Scan for the cell matching the given text and deliver its [X, Y] coordinate at center. 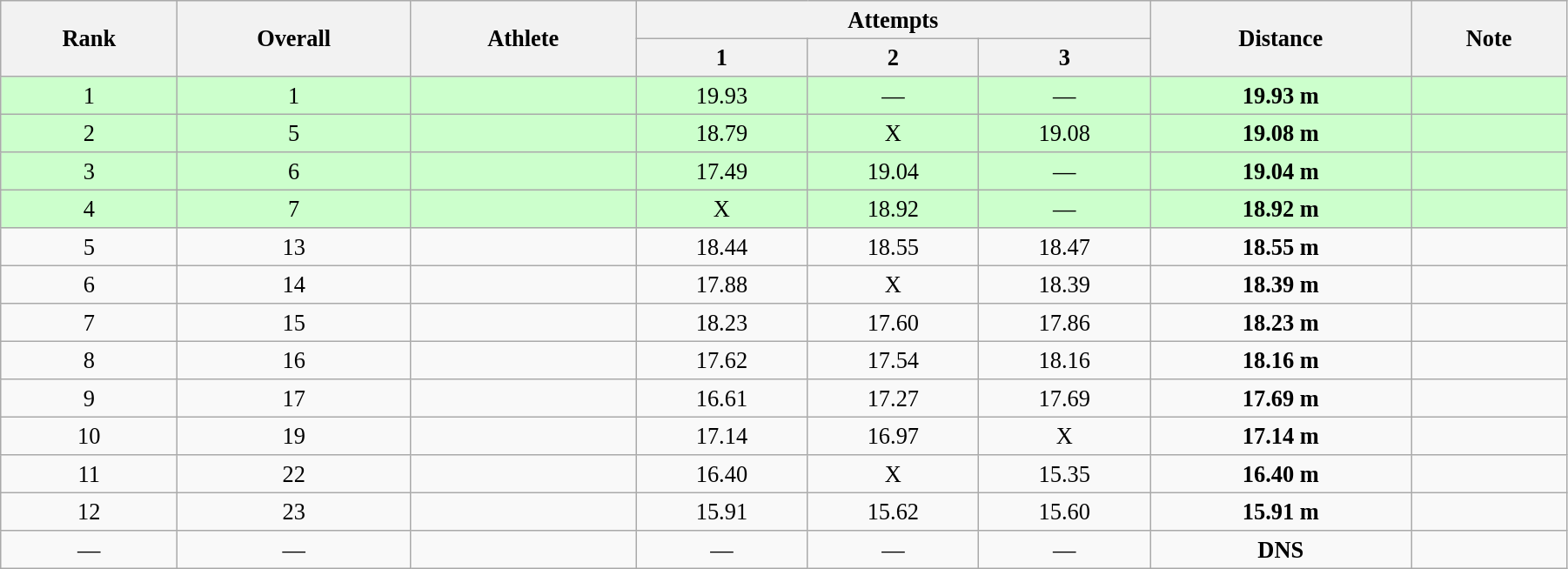
23 [294, 512]
12 [89, 512]
19.04 m [1281, 171]
15 [294, 323]
14 [294, 284]
19.93 [722, 95]
18.16 m [1281, 360]
8 [89, 360]
18.92 [893, 209]
19 [294, 436]
17.62 [722, 360]
15.91 m [1281, 512]
17.14 m [1281, 436]
11 [89, 474]
Overall [294, 38]
17.69 [1065, 398]
18.55 [893, 247]
18.23 [722, 323]
Note [1490, 38]
17.88 [722, 284]
16 [294, 360]
10 [89, 436]
DNS [1281, 550]
16.40 m [1281, 474]
17.60 [893, 323]
15.62 [893, 512]
Distance [1281, 38]
16.40 [722, 474]
15.60 [1065, 512]
9 [89, 398]
18.23 m [1281, 323]
19.08 [1065, 133]
18.92 m [1281, 209]
22 [294, 474]
16.97 [893, 436]
17.86 [1065, 323]
15.35 [1065, 474]
19.93 m [1281, 95]
17.27 [893, 398]
17.14 [722, 436]
17.54 [893, 360]
18.39 m [1281, 284]
Attempts [893, 19]
17.49 [722, 171]
18.47 [1065, 247]
13 [294, 247]
4 [89, 209]
17 [294, 398]
18.79 [722, 133]
18.16 [1065, 360]
15.91 [722, 512]
17.69 m [1281, 398]
19.04 [893, 171]
Rank [89, 38]
19.08 m [1281, 133]
16.61 [722, 398]
18.39 [1065, 284]
Athlete [522, 38]
18.55 m [1281, 247]
18.44 [722, 247]
